Determine the [x, y] coordinate at the center of the cell enclosing the given text.  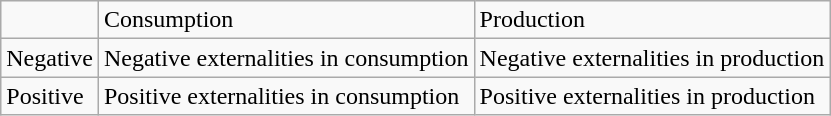
Positive [50, 96]
Consumption [286, 20]
Negative [50, 58]
Negative externalities in production [652, 58]
Production [652, 20]
Positive externalities in consumption [286, 96]
Positive externalities in production [652, 96]
Negative externalities in consumption [286, 58]
